Find where the given text appears and provide that cell's center as (x, y) coordinate. 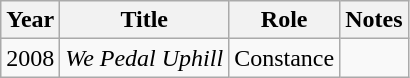
Constance (284, 58)
Title (144, 20)
2008 (30, 58)
Role (284, 20)
Year (30, 20)
Notes (374, 20)
We Pedal Uphill (144, 58)
